Extract the (X, Y) coordinate from the center of the cell holding the provided text.  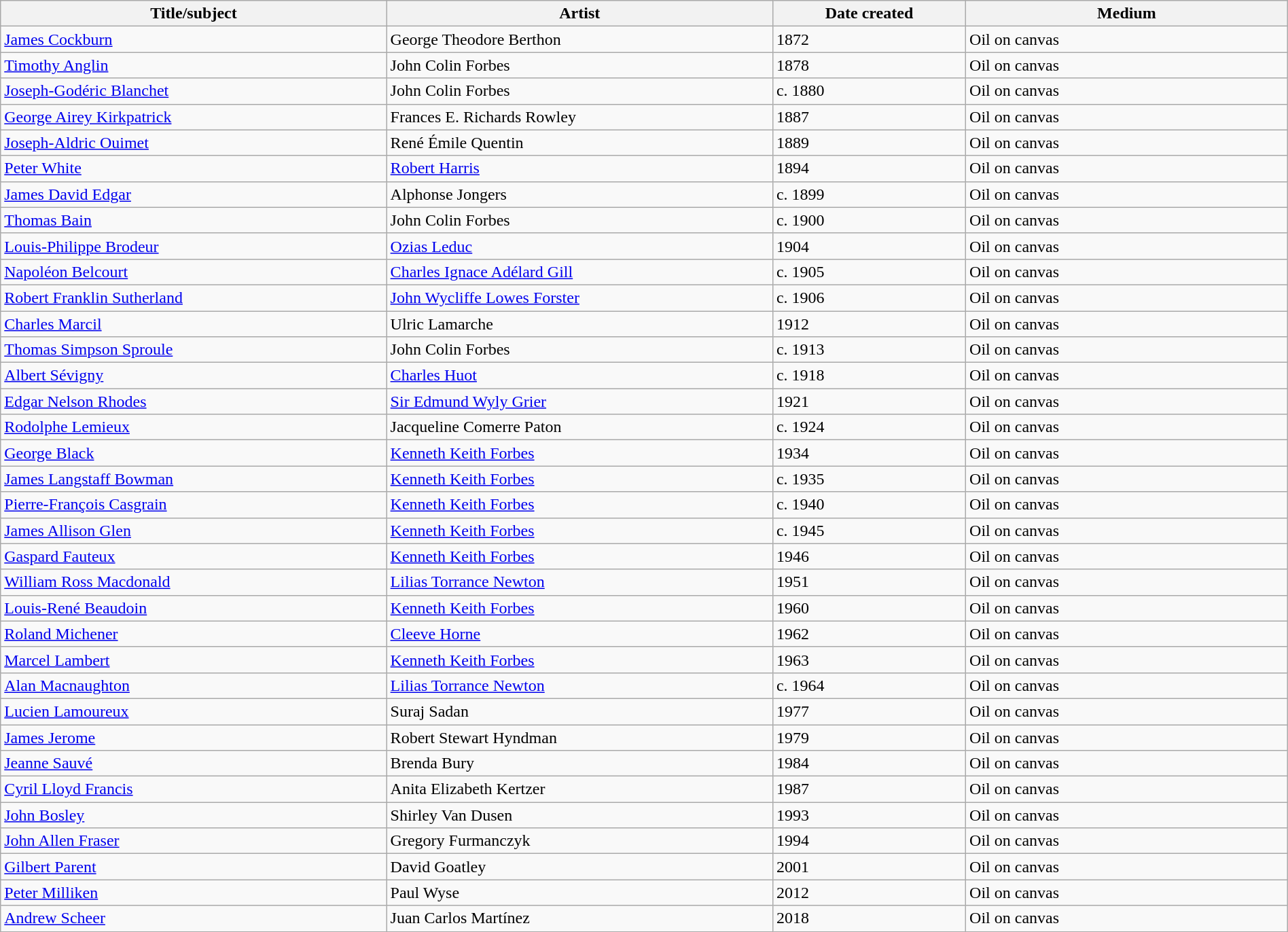
c. 1918 (869, 376)
Jeanne Sauvé (194, 764)
1960 (869, 608)
Louis-Philippe Brodeur (194, 246)
Juan Carlos Martínez (579, 918)
James Langstaff Bowman (194, 479)
1921 (869, 401)
George Theodore Berthon (579, 39)
2001 (869, 867)
c. 1935 (869, 479)
Sir Edmund Wyly Grier (579, 401)
1977 (869, 711)
George Airey Kirkpatrick (194, 117)
Cleeve Horne (579, 634)
Lucien Lamoureux (194, 711)
Joseph-Godéric Blanchet (194, 91)
James David Edgar (194, 194)
Peter Milliken (194, 893)
2018 (869, 918)
c. 1899 (869, 194)
1912 (869, 324)
Anita Elizabeth Kertzer (579, 789)
Charles Marcil (194, 324)
Brenda Bury (579, 764)
1904 (869, 246)
Peter White (194, 168)
1993 (869, 815)
John Wycliffe Lowes Forster (579, 298)
1934 (869, 453)
Shirley Van Dusen (579, 815)
George Black (194, 453)
1872 (869, 39)
Robert Stewart Hyndman (579, 737)
Frances E. Richards Rowley (579, 117)
1894 (869, 168)
1984 (869, 764)
Timothy Anglin (194, 65)
Ozias Leduc (579, 246)
David Goatley (579, 867)
William Ross Macdonald (194, 582)
Thomas Simpson Sproule (194, 350)
Suraj Sadan (579, 711)
Gregory Furmanczyk (579, 841)
1946 (869, 556)
Artist (579, 14)
Robert Harris (579, 168)
Paul Wyse (579, 893)
James Jerome (194, 737)
1979 (869, 737)
1987 (869, 789)
2012 (869, 893)
Charles Ignace Adélard Gill (579, 272)
Thomas Bain (194, 220)
James Cockburn (194, 39)
Albert Sévigny (194, 376)
Joseph-Aldric Ouimet (194, 143)
Medium (1127, 14)
Jacqueline Comerre Paton (579, 427)
Robert Franklin Sutherland (194, 298)
Louis-René Beaudoin (194, 608)
1962 (869, 634)
c. 1880 (869, 91)
Gilbert Parent (194, 867)
c. 1905 (869, 272)
c. 1924 (869, 427)
1951 (869, 582)
c. 1900 (869, 220)
John Allen Fraser (194, 841)
c. 1945 (869, 531)
Edgar Nelson Rhodes (194, 401)
1878 (869, 65)
1994 (869, 841)
Title/subject (194, 14)
René Émile Quentin (579, 143)
Napoléon Belcourt (194, 272)
1887 (869, 117)
Ulric Lamarche (579, 324)
Andrew Scheer (194, 918)
Charles Huot (579, 376)
c. 1906 (869, 298)
1889 (869, 143)
John Bosley (194, 815)
Cyril Lloyd Francis (194, 789)
Marcel Lambert (194, 660)
Rodolphe Lemieux (194, 427)
James Allison Glen (194, 531)
Alphonse Jongers (579, 194)
1963 (869, 660)
c. 1964 (869, 685)
c. 1940 (869, 505)
Alan Macnaughton (194, 685)
Roland Michener (194, 634)
Pierre-François Casgrain (194, 505)
Gaspard Fauteux (194, 556)
c. 1913 (869, 350)
Date created (869, 14)
